Find where the given text appears and provide that cell's center as [X, Y] coordinate. 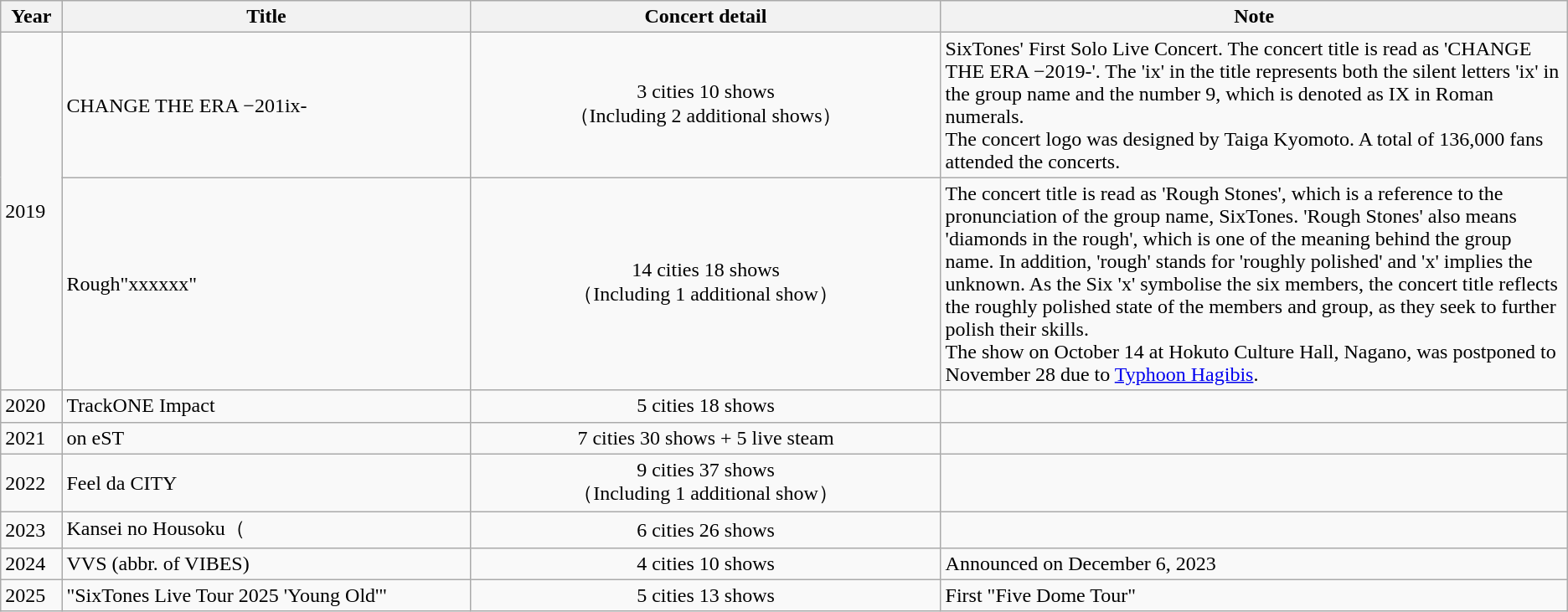
4 cities 10 shows [705, 563]
2019 [32, 211]
Feel da CITY [266, 483]
2024 [32, 563]
2020 [32, 406]
2021 [32, 438]
TrackONE Impact [266, 406]
Concert detail [705, 17]
Note [1254, 17]
2022 [32, 483]
VVS (abbr. of VIBES) [266, 563]
5 cities 13 shows [705, 595]
First "Five Dome Tour" [1254, 595]
Kansei no Housoku（ [266, 531]
Rough"xxxxxx" [266, 284]
2025 [32, 595]
on eST [266, 438]
CHANGE THE ERA −201ix- [266, 105]
2023 [32, 531]
Year [32, 17]
5 cities 18 shows [705, 406]
7 cities 30 shows + 5 live steam [705, 438]
"SixTones Live Tour 2025 'Young Old'" [266, 595]
14 cities 18 shows（Including 1 additional show） [705, 284]
6 cities 26 shows [705, 531]
Announced on December 6, 2023 [1254, 563]
3 cities 10 shows（Including 2 additional shows） [705, 105]
9 cities 37 shows（Including 1 additional show） [705, 483]
Title [266, 17]
